Capture the cell that displays the provided text and extract its [X, Y] central coordinate. 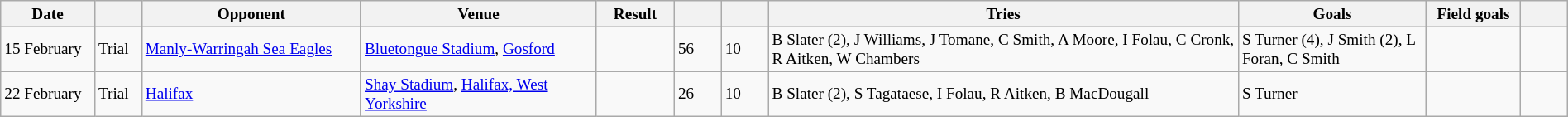
Shay Stadium, Halifax, West Yorkshire [478, 94]
Halifax [251, 94]
56 [698, 49]
Result [635, 14]
Date [48, 14]
Manly-Warringah Sea Eagles [251, 49]
S Turner [1331, 94]
B Slater (2), S Tagataese, I Folau, R Aitken, B MacDougall [1003, 94]
Tries [1003, 14]
22 February [48, 94]
B Slater (2), J Williams, J Tomane, C Smith, A Moore, I Folau, C Cronk, R Aitken, W Chambers [1003, 49]
Opponent [251, 14]
Venue [478, 14]
Goals [1331, 14]
15 February [48, 49]
S Turner (4), J Smith (2), L Foran, C Smith [1331, 49]
Field goals [1474, 14]
26 [698, 94]
Bluetongue Stadium, Gosford [478, 49]
